Provide the [x, y] coordinate of the cell's center where the given text is located.  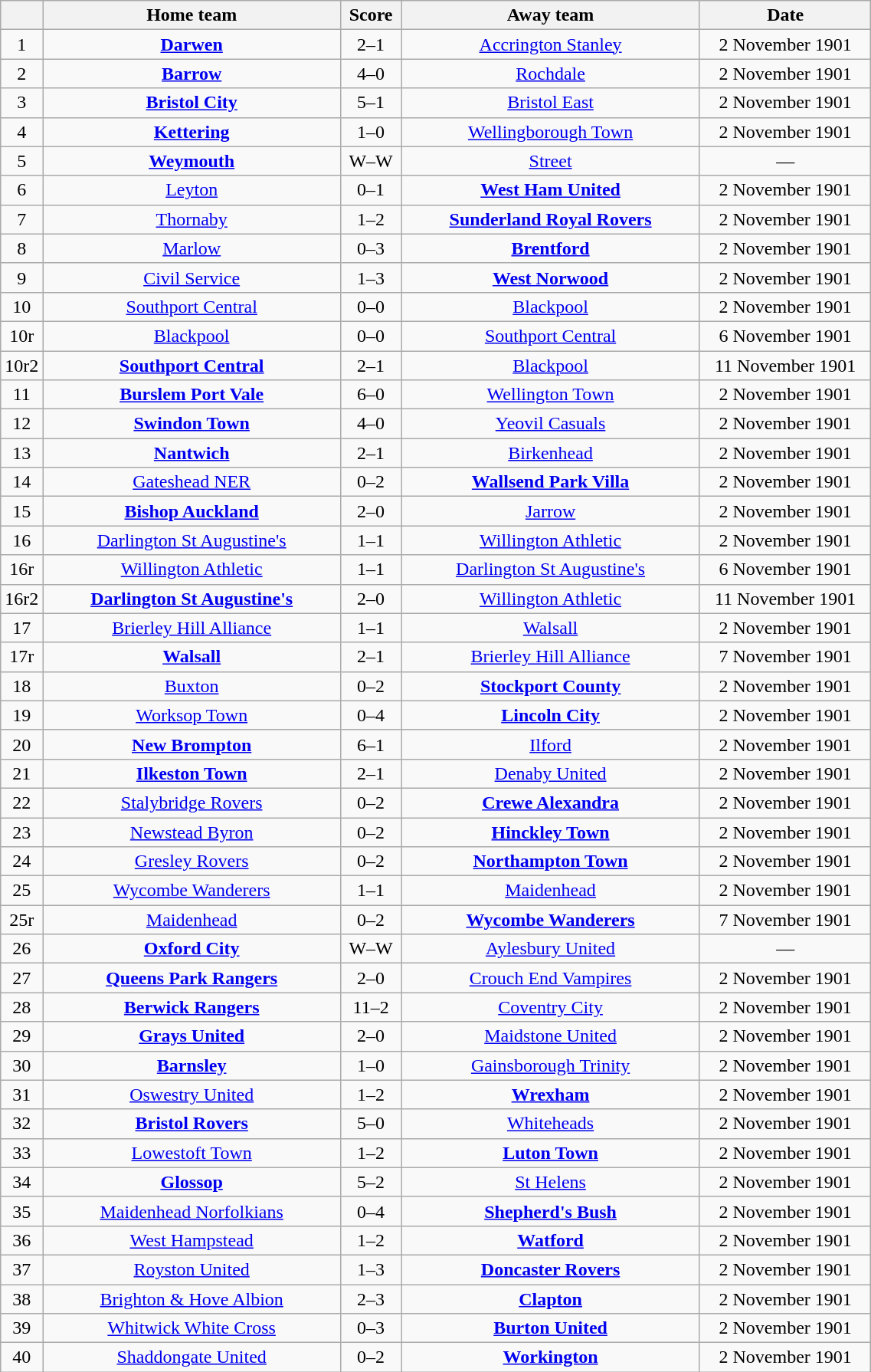
Civil Service [192, 277]
Kettering [192, 132]
Denaby United [551, 773]
Clapton [551, 1299]
Swindon Town [192, 424]
23 [21, 832]
31 [21, 1095]
10r2 [21, 366]
Oxford City [192, 949]
West Ham United [551, 190]
28 [21, 1007]
38 [21, 1299]
14 [21, 482]
10 [21, 307]
Sunderland Royal Rovers [551, 219]
Wellington Town [551, 395]
Coventry City [551, 1007]
Brentford [551, 248]
Barnsley [192, 1065]
Royston United [192, 1269]
26 [21, 949]
9 [21, 277]
6–1 [371, 744]
2 [21, 74]
25 [21, 891]
Bishop Auckland [192, 511]
Lowestoft Town [192, 1153]
Shaddongate United [192, 1357]
Away team [551, 15]
Birkenhead [551, 453]
Doncaster Rovers [551, 1269]
13 [21, 453]
16 [21, 540]
21 [21, 773]
1 [21, 44]
Northampton Town [551, 862]
Maidstone United [551, 1036]
Barrow [192, 74]
4 [21, 132]
33 [21, 1153]
Bristol Rovers [192, 1124]
Brighton & Hove Albion [192, 1299]
Glossop [192, 1182]
Watford [551, 1240]
Yeovil Casuals [551, 424]
Newstead Byron [192, 832]
Gateshead NER [192, 482]
Bristol East [551, 103]
Berwick Rangers [192, 1007]
Score [371, 15]
3 [21, 103]
17 [21, 628]
Ilford [551, 744]
Oswestry United [192, 1095]
Home team [192, 15]
Marlow [192, 248]
24 [21, 862]
5–2 [371, 1182]
25r [21, 920]
Rochdale [551, 74]
Crouch End Vampires [551, 978]
Wallsend Park Villa [551, 482]
Shepherd's Bush [551, 1211]
Worksop Town [192, 715]
17r [21, 657]
Thornaby [192, 219]
Wellingborough Town [551, 132]
Ilkeston Town [192, 773]
11 [21, 395]
West Hampstead [192, 1240]
Maidenhead Norfolkians [192, 1211]
37 [21, 1269]
New Brompton [192, 744]
Nantwich [192, 453]
30 [21, 1065]
Lincoln City [551, 715]
West Norwood [551, 277]
Accrington Stanley [551, 44]
Bristol City [192, 103]
6 [21, 190]
19 [21, 715]
Burslem Port Vale [192, 395]
12 [21, 424]
Aylesbury United [551, 949]
27 [21, 978]
Wrexham [551, 1095]
8 [21, 248]
Darwen [192, 44]
Gainsborough Trinity [551, 1065]
Crewe Alexandra [551, 803]
5–1 [371, 103]
Buxton [192, 686]
Workington [551, 1357]
35 [21, 1211]
0–1 [371, 190]
16r [21, 569]
St Helens [551, 1182]
11–2 [371, 1007]
Stockport County [551, 686]
36 [21, 1240]
20 [21, 744]
5 [21, 161]
Whiteheads [551, 1124]
10r [21, 336]
6–0 [371, 395]
Queens Park Rangers [192, 978]
Street [551, 161]
15 [21, 511]
32 [21, 1124]
Luton Town [551, 1153]
Burton United [551, 1328]
7 [21, 219]
18 [21, 686]
Gresley Rovers [192, 862]
Whitwick White Cross [192, 1328]
Hinckley Town [551, 832]
Leyton [192, 190]
Weymouth [192, 161]
39 [21, 1328]
Jarrow [551, 511]
16r2 [21, 599]
29 [21, 1036]
5–0 [371, 1124]
34 [21, 1182]
2–3 [371, 1299]
Stalybridge Rovers [192, 803]
22 [21, 803]
Grays United [192, 1036]
Date [784, 15]
40 [21, 1357]
